Locate the cell with the specified text and output its [X, Y] center coordinate. 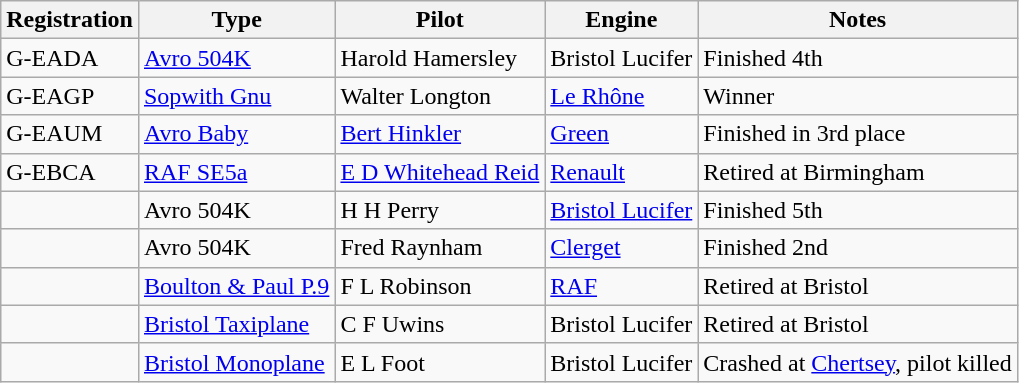
Bristol Monoplane [236, 362]
Renault [622, 172]
Bristol Taxiplane [236, 324]
G-EAUM [70, 134]
Winner [858, 96]
H H Perry [440, 210]
Boulton & Paul P.9 [236, 286]
Bert Hinkler [440, 134]
F L Robinson [440, 286]
Crashed at Chertsey, pilot killed [858, 362]
Type [236, 20]
Finished 2nd [858, 248]
Finished 5th [858, 210]
Engine [622, 20]
Finished 4th [858, 58]
E D Whitehead Reid [440, 172]
E L Foot [440, 362]
Sopwith Gnu [236, 96]
Harold Hamersley [440, 58]
Walter Longton [440, 96]
G-EAGP [70, 96]
Notes [858, 20]
G-EADA [70, 58]
Avro Baby [236, 134]
Fred Raynham [440, 248]
Pilot [440, 20]
Registration [70, 20]
Retired at Birmingham [858, 172]
G-EBCA [70, 172]
RAF [622, 286]
C F Uwins [440, 324]
Green [622, 134]
Le Rhône [622, 96]
Clerget [622, 248]
Finished in 3rd place [858, 134]
RAF SE5a [236, 172]
